Output the [x, y] coordinate of the center of the cell containing the given text.  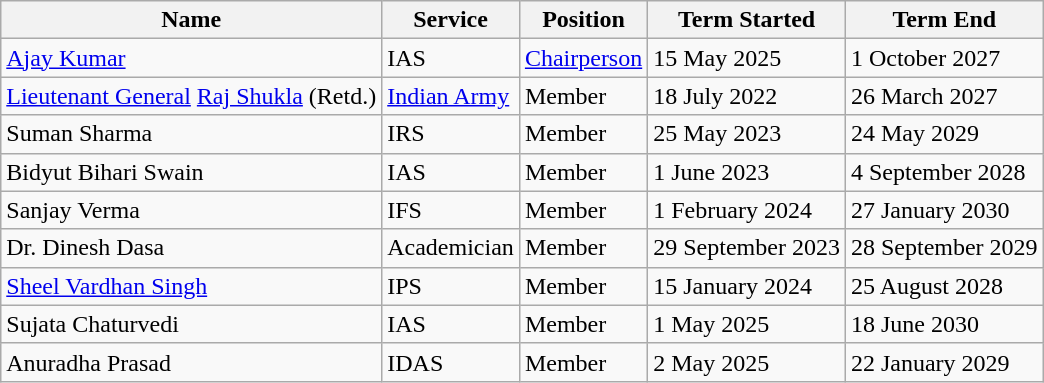
15 May 2025 [747, 58]
Service [451, 20]
Name [192, 20]
Suman Sharma [192, 134]
27 January 2030 [944, 210]
1 May 2025 [747, 324]
Ajay Kumar [192, 58]
Sanjay Verma [192, 210]
Anuradha Prasad [192, 362]
2 May 2025 [747, 362]
22 January 2029 [944, 362]
15 January 2024 [747, 286]
1 June 2023 [747, 172]
18 June 2030 [944, 324]
25 August 2028 [944, 286]
Sheel Vardhan Singh [192, 286]
4 September 2028 [944, 172]
IFS [451, 210]
25 May 2023 [747, 134]
IPS [451, 286]
28 September 2029 [944, 248]
18 July 2022 [747, 96]
1 October 2027 [944, 58]
Dr. Dinesh Dasa [192, 248]
IRS [451, 134]
29 September 2023 [747, 248]
Lieutenant General Raj Shukla (Retd.) [192, 96]
Chairperson [583, 58]
Position [583, 20]
IDAS [451, 362]
Academician [451, 248]
26 March 2027 [944, 96]
Bidyut Bihari Swain [192, 172]
1 February 2024 [747, 210]
24 May 2029 [944, 134]
Sujata Chaturvedi [192, 324]
Indian Army [451, 96]
Term End [944, 20]
Term Started [747, 20]
